Return the [x, y] coordinate for the center point of the cell that contains the specified text.  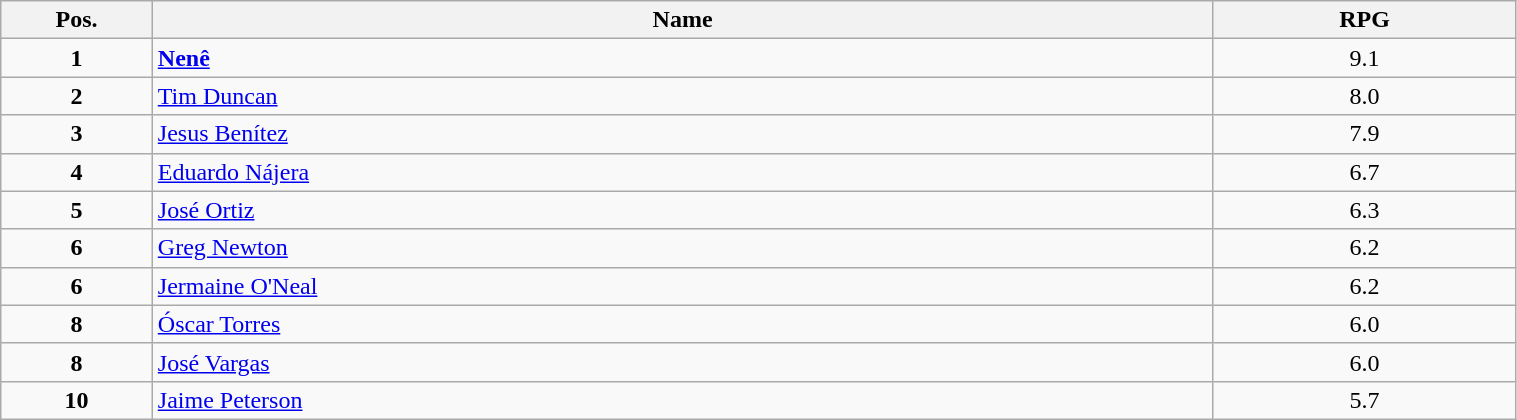
Pos. [77, 20]
6.7 [1364, 172]
Óscar Torres [682, 324]
7.9 [1364, 134]
5 [77, 210]
Jaime Peterson [682, 400]
9.1 [1364, 58]
José Vargas [682, 362]
6.3 [1364, 210]
Eduardo Nájera [682, 172]
José Ortiz [682, 210]
Greg Newton [682, 248]
Tim Duncan [682, 96]
Jermaine O'Neal [682, 286]
Jesus Benítez [682, 134]
10 [77, 400]
Name [682, 20]
2 [77, 96]
3 [77, 134]
4 [77, 172]
8.0 [1364, 96]
5.7 [1364, 400]
Nenê [682, 58]
RPG [1364, 20]
1 [77, 58]
